Find where the given text appears and provide that cell's center as (X, Y) coordinate. 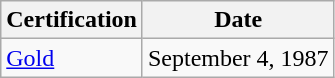
September 4, 1987 (238, 58)
Date (238, 20)
Certification (72, 20)
Gold (72, 58)
